Capture the cell that displays the provided text and extract its (X, Y) central coordinate. 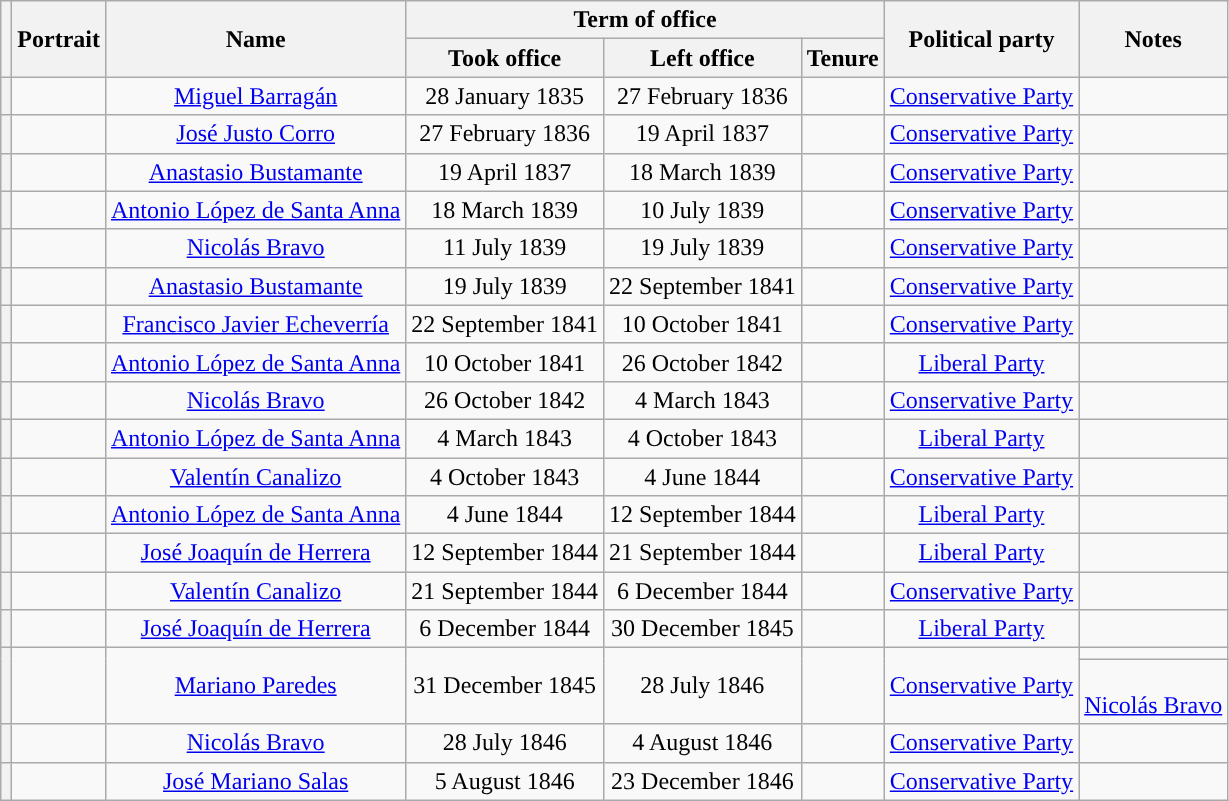
Left office (703, 58)
10 July 1839 (703, 210)
Tenure (842, 58)
José Mariano Salas (255, 781)
Name (255, 39)
Portrait (59, 39)
5 August 1846 (505, 781)
Miguel Barragán (255, 96)
Political party (981, 39)
Mariano Paredes (255, 686)
31 December 1845 (505, 686)
4 August 1846 (703, 743)
30 December 1845 (703, 629)
28 January 1835 (505, 96)
Notes (1154, 39)
23 December 1846 (703, 781)
Term of office (645, 20)
Took office (505, 58)
11 July 1839 (505, 248)
José Justo Corro (255, 134)
Francisco Javier Echeverría (255, 324)
